Return [x, y] of the center of cell containing provided text 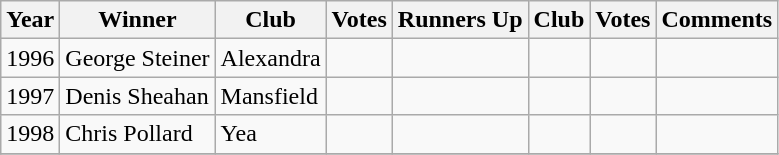
Yea [270, 134]
Alexandra [270, 58]
Denis Sheahan [138, 96]
Winner [138, 20]
1998 [30, 134]
Mansfield [270, 96]
Year [30, 20]
George Steiner [138, 58]
Chris Pollard [138, 134]
1997 [30, 96]
1996 [30, 58]
Runners Up [460, 20]
Comments [717, 20]
